Locate the cell with the specified text and output its (X, Y) center coordinate. 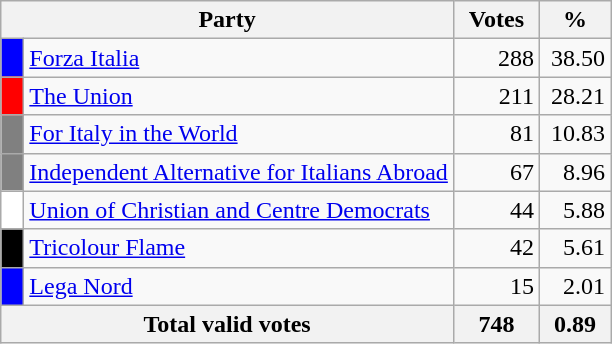
2.01 (574, 286)
Forza Italia (239, 58)
Independent Alternative for Italians Abroad (239, 172)
748 (496, 324)
10.83 (574, 134)
15 (496, 286)
0.89 (574, 324)
Total valid votes (228, 324)
Party (228, 20)
5.61 (574, 248)
Union of Christian and Centre Democrats (239, 210)
81 (496, 134)
The Union (239, 96)
% (574, 20)
Lega Nord (239, 286)
67 (496, 172)
28.21 (574, 96)
44 (496, 210)
211 (496, 96)
For Italy in the World (239, 134)
42 (496, 248)
Votes (496, 20)
38.50 (574, 58)
288 (496, 58)
5.88 (574, 210)
Tricolour Flame (239, 248)
8.96 (574, 172)
